Locate the cell with the specified text and output its (x, y) center coordinate. 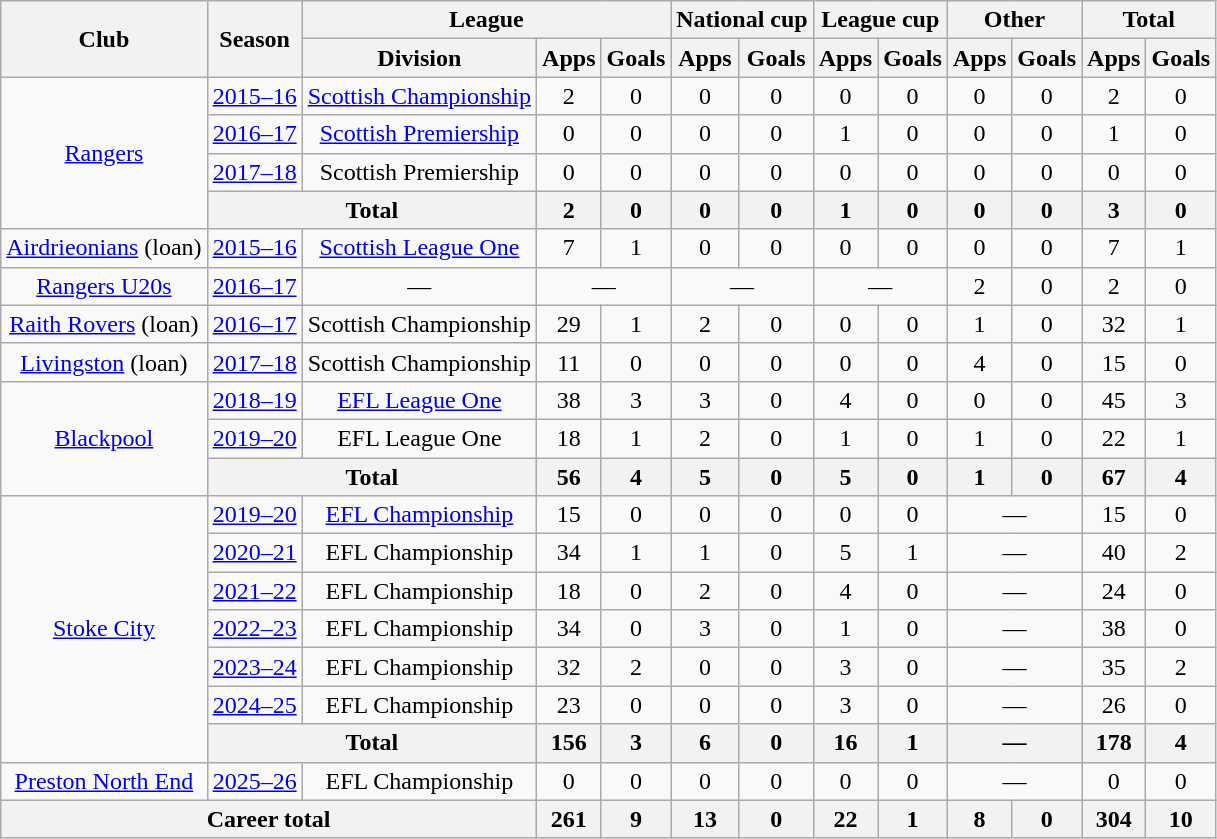
23 (569, 705)
Rangers U20s (104, 286)
2024–25 (254, 705)
Blackpool (104, 438)
45 (1114, 400)
11 (569, 362)
Scottish League One (419, 248)
8 (979, 819)
League (486, 20)
35 (1114, 667)
Preston North End (104, 781)
2021–22 (254, 591)
304 (1114, 819)
13 (705, 819)
24 (1114, 591)
10 (1181, 819)
2020–21 (254, 553)
Rangers (104, 153)
Other (1014, 20)
261 (569, 819)
156 (569, 743)
Airdrieonians (loan) (104, 248)
2023–24 (254, 667)
6 (705, 743)
29 (569, 324)
2025–26 (254, 781)
Stoke City (104, 629)
67 (1114, 477)
9 (636, 819)
Raith Rovers (loan) (104, 324)
Division (419, 58)
2022–23 (254, 629)
178 (1114, 743)
Career total (269, 819)
2018–19 (254, 400)
National cup (742, 20)
40 (1114, 553)
Club (104, 39)
Season (254, 39)
Livingston (loan) (104, 362)
56 (569, 477)
League cup (880, 20)
26 (1114, 705)
16 (845, 743)
